Output the (x, y) coordinate of the center of the cell containing the given text.  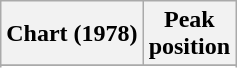
Peakposition (189, 34)
Chart (1978) (72, 34)
